Extract the [X, Y] coordinate from the center of the cell holding the provided text.  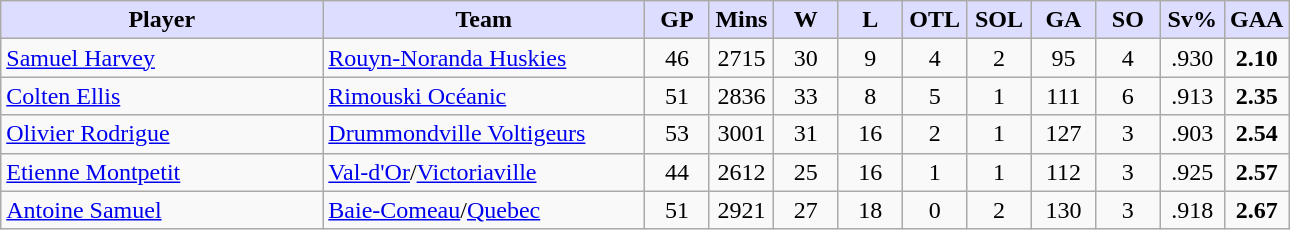
Etienne Montpetit [162, 172]
Rouyn-Noranda Huskies [484, 58]
2.54 [1256, 134]
46 [677, 58]
130 [1063, 210]
.930 [1192, 58]
OTL [934, 20]
.925 [1192, 172]
2836 [741, 96]
3001 [741, 134]
2921 [741, 210]
Player [162, 20]
2.67 [1256, 210]
Antoine Samuel [162, 210]
31 [806, 134]
.918 [1192, 210]
9 [870, 58]
Samuel Harvey [162, 58]
111 [1063, 96]
Team [484, 20]
2.10 [1256, 58]
44 [677, 172]
25 [806, 172]
Rimouski Océanic [484, 96]
Mins [741, 20]
5 [934, 96]
GP [677, 20]
112 [1063, 172]
33 [806, 96]
127 [1063, 134]
95 [1063, 58]
Drummondville Voltigeurs [484, 134]
Colten Ellis [162, 96]
.903 [1192, 134]
GAA [1256, 20]
GA [1063, 20]
Sv% [1192, 20]
2.35 [1256, 96]
30 [806, 58]
18 [870, 210]
Val-d'Or/Victoriaville [484, 172]
8 [870, 96]
SOL [999, 20]
L [870, 20]
27 [806, 210]
6 [1128, 96]
SO [1128, 20]
0 [934, 210]
Olivier Rodrigue [162, 134]
.913 [1192, 96]
2.57 [1256, 172]
53 [677, 134]
2715 [741, 58]
2612 [741, 172]
Baie-Comeau/Quebec [484, 210]
W [806, 20]
